Locate the cell with the specified text and output its (x, y) center coordinate. 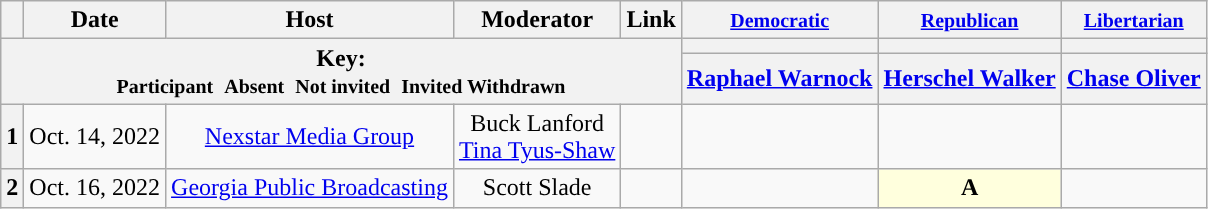
Scott Slade (536, 188)
A (970, 188)
Georgia Public Broadcasting (310, 188)
Moderator (536, 20)
Oct. 14, 2022 (95, 136)
Date (95, 20)
Raphael Warnock (780, 78)
Buck LanfordTina Tyus-Shaw (536, 136)
Republican (970, 20)
Link (651, 20)
Herschel Walker (970, 78)
Host (310, 20)
1 (12, 136)
Democratic (780, 20)
Oct. 16, 2022 (95, 188)
Libertarian (1134, 20)
Key: Participant Absent Not invited Invited Withdrawn (342, 72)
Chase Oliver (1134, 78)
Nexstar Media Group (310, 136)
2 (12, 188)
